Search for the cell housing the specified text and yield its [x, y] center coordinate. 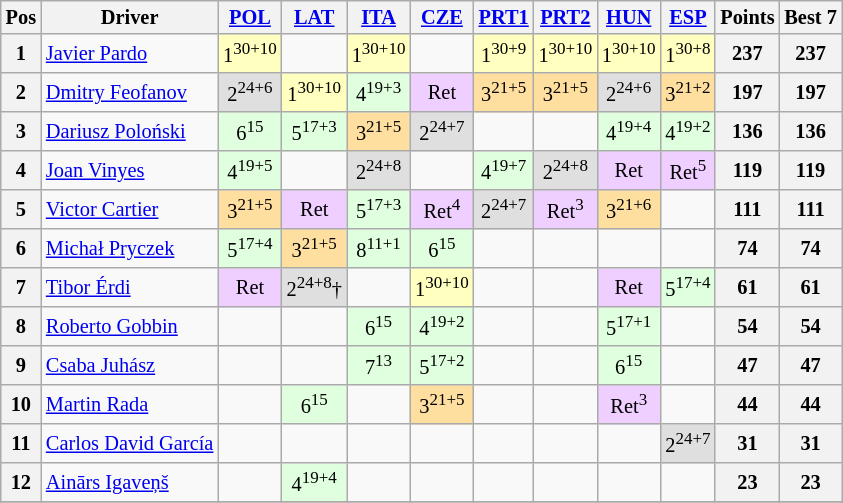
Best 7 [810, 17]
Points [747, 17]
3 [21, 132]
ITA [378, 17]
Ret5 [688, 170]
419+7 [504, 170]
4 [21, 170]
517+2 [442, 366]
517+1 [628, 326]
HUN [628, 17]
POL [250, 17]
ESP [688, 17]
10 [21, 404]
713 [378, 366]
419+5 [250, 170]
1 [21, 54]
PRT2 [566, 17]
224+8† [314, 288]
5 [21, 210]
Ainārs Igaveņš [130, 482]
12 [21, 482]
Michał Pryczek [130, 248]
321+6 [628, 210]
Javier Pardo [130, 54]
Csaba Juhász [130, 366]
Roberto Gobbin [130, 326]
8 [21, 326]
Victor Cartier [130, 210]
Dmitry Feofanov [130, 92]
130+9 [504, 54]
419+3 [378, 92]
7 [21, 288]
321+2 [688, 92]
Tibor Érdi [130, 288]
Martin Rada [130, 404]
Driver [130, 17]
Pos [21, 17]
CZE [442, 17]
Joan Vinyes [130, 170]
9 [21, 366]
LAT [314, 17]
2 [21, 92]
11 [21, 444]
Ret4 [442, 210]
Carlos David García [130, 444]
6 [21, 248]
130+8 [688, 54]
PRT1 [504, 17]
Dariusz Poloński [130, 132]
811+1 [378, 248]
